Pinpoint the cell where the given text exists, returning its [x, y] midpoint coordinate. 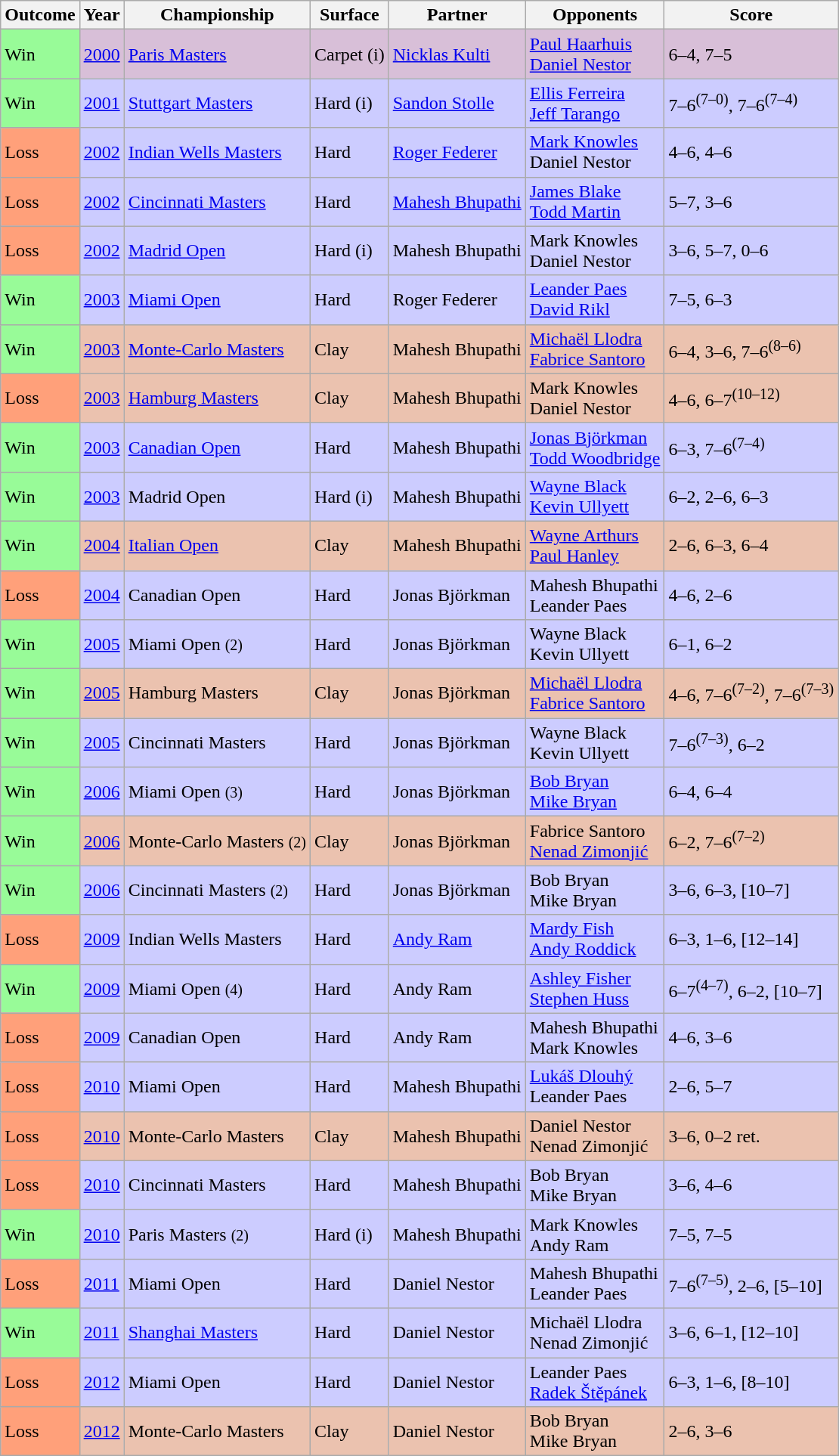
2–6, 6–3, 6–4 [751, 546]
2000 [101, 54]
7–6(7–3), 6–2 [751, 742]
Wayne Arthurs Paul Hanley [595, 546]
4–6, 7–6(7–2), 7–6(7–3) [751, 694]
Paul Haarhuis Daniel Nestor [595, 54]
Mark Knowles Andy Ram [595, 1234]
3–6, 6–3, [10–7] [751, 891]
5–7, 3–6 [751, 201]
6–4, 3–6, 7–6(8–6) [751, 349]
Leander Paes Radek Štěpánek [595, 1382]
4–6, 2–6 [751, 594]
2001 [101, 103]
Surface [350, 15]
Mardy Fish Andy Roddick [595, 939]
6–4, 7–5 [751, 54]
Lukáš Dlouhý Leander Paes [595, 1087]
Nicklas Kulti [457, 54]
4–6, 3–6 [751, 1037]
Outcome [40, 15]
Sandon Stolle [457, 103]
7–6(7–5), 2–6, [5–10] [751, 1284]
6–3, 1–6, [12–14] [751, 939]
Partner [457, 15]
Score [751, 15]
Miami Open (4) [217, 989]
7–6(7–0), 7–6(7–4) [751, 103]
Ellis Ferreira Jeff Tarango [595, 103]
Italian Open [217, 546]
Miami Open (3) [217, 792]
Monte-Carlo Masters (2) [217, 841]
Opponents [595, 15]
3–6, 6–1, [12–10] [751, 1332]
6–3, 1–6, [8–10] [751, 1382]
Miami Open (2) [217, 644]
7–5, 6–3 [751, 299]
6–7(4–7), 6–2, [10–7] [751, 989]
Carpet (i) [350, 54]
4–6, 6–7(10–12) [751, 398]
2–6, 5–7 [751, 1087]
Leander Paes David Rikl [595, 299]
6–2, 2–6, 6–3 [751, 496]
Ashley Fisher Stephen Huss [595, 989]
7–5, 7–5 [751, 1234]
Shanghai Masters [217, 1332]
3–6, 4–6 [751, 1185]
Stuttgart Masters [217, 103]
6–3, 7–6(7–4) [751, 448]
Paris Masters (2) [217, 1234]
Championship [217, 15]
James Blake Todd Martin [595, 201]
Mahesh Bhupathi Mark Knowles [595, 1037]
6–2, 7–6(7–2) [751, 841]
2–6, 3–6 [751, 1432]
Cincinnati Masters (2) [217, 891]
Jonas Björkman Todd Woodbridge [595, 448]
Year [101, 15]
6–1, 6–2 [751, 644]
6–4, 6–4 [751, 792]
Paris Masters [217, 54]
4–6, 4–6 [751, 153]
3–6, 5–7, 0–6 [751, 251]
3–6, 0–2 ret. [751, 1135]
Michaël Llodra Nenad Zimonjić [595, 1332]
Fabrice Santoro Nenad Zimonjić [595, 841]
Daniel Nestor Nenad Zimonjić [595, 1135]
